For the text-containing cell, return its midpoint in (X, Y) coordinate format. 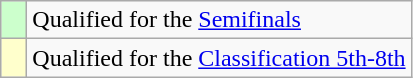
Qualified for the Classification 5th-8th (219, 58)
Qualified for the Semifinals (219, 20)
